Search for the cell housing the specified text and yield its (x, y) center coordinate. 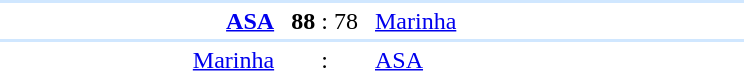
ASA (138, 21)
Marinha (512, 21)
88 : 78 (325, 21)
